Extract the (x, y) coordinate from the center of the cell holding the provided text.  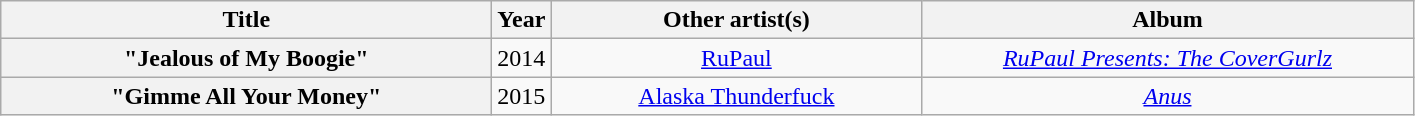
Album (1168, 20)
Anus (1168, 96)
RuPaul Presents: The CoverGurlz (1168, 58)
Alaska Thunderfuck (736, 96)
RuPaul (736, 58)
Other artist(s) (736, 20)
"Gimme All Your Money" (246, 96)
"Jealous of My Boogie" (246, 58)
Title (246, 20)
Year (522, 20)
2015 (522, 96)
2014 (522, 58)
